Identify which cell holds the provided text, then report its (x, y) central coordinate. 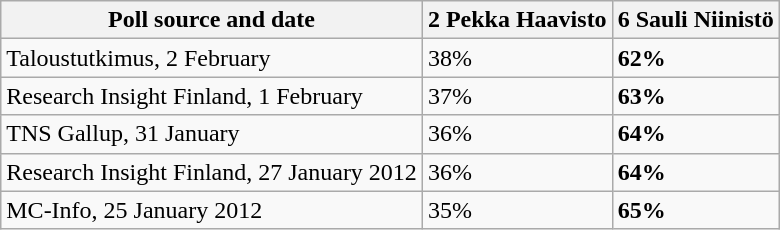
Research Insight Finland, 1 February (212, 96)
TNS Gallup, 31 January (212, 134)
35% (517, 210)
62% (696, 58)
Research Insight Finland, 27 January 2012 (212, 172)
2 Pekka Haavisto (517, 20)
63% (696, 96)
65% (696, 210)
Taloustutkimus, 2 February (212, 58)
38% (517, 58)
37% (517, 96)
6 Sauli Niinistö (696, 20)
MC-Info, 25 January 2012 (212, 210)
Poll source and date (212, 20)
